Scan for the cell matching the given text and deliver its [X, Y] coordinate at center. 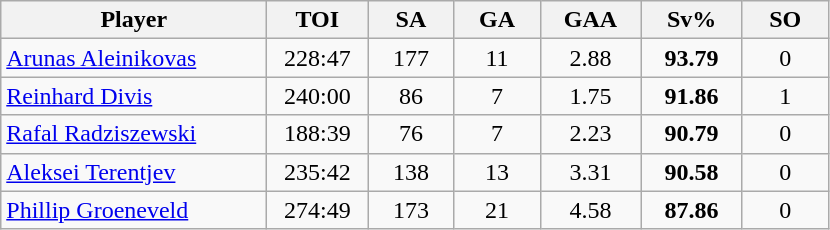
GA [497, 20]
76 [411, 134]
274:49 [318, 210]
21 [497, 210]
177 [411, 58]
91.86 [692, 96]
228:47 [318, 58]
4.58 [590, 210]
Arunas Aleinikovas [134, 58]
2.88 [590, 58]
Reinhard Divis [134, 96]
86 [411, 96]
138 [411, 172]
Phillip Groeneveld [134, 210]
240:00 [318, 96]
235:42 [318, 172]
Sv% [692, 20]
1 [785, 96]
2.23 [590, 134]
Aleksei Terentjev [134, 172]
SO [785, 20]
3.31 [590, 172]
188:39 [318, 134]
Player [134, 20]
173 [411, 210]
SA [411, 20]
GAA [590, 20]
TOI [318, 20]
90.79 [692, 134]
90.58 [692, 172]
87.86 [692, 210]
Rafal Radziszewski [134, 134]
1.75 [590, 96]
13 [497, 172]
11 [497, 58]
93.79 [692, 58]
